Find where the given text appears and provide that cell's center as [X, Y] coordinate. 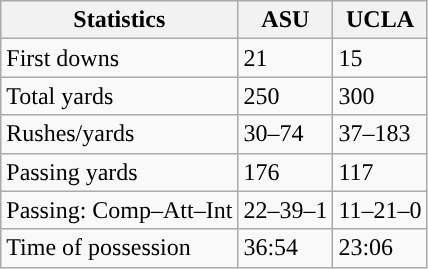
23:06 [380, 248]
ASU [286, 20]
UCLA [380, 20]
250 [286, 96]
21 [286, 58]
36:54 [286, 248]
37–183 [380, 134]
Time of possession [120, 248]
300 [380, 96]
22–39–1 [286, 210]
Passing: Comp–Att–Int [120, 210]
117 [380, 172]
Statistics [120, 20]
Rushes/yards [120, 134]
176 [286, 172]
30–74 [286, 134]
Total yards [120, 96]
Passing yards [120, 172]
First downs [120, 58]
15 [380, 58]
11–21–0 [380, 210]
